Extract the (x, y) coordinate from the center of the cell holding the provided text.  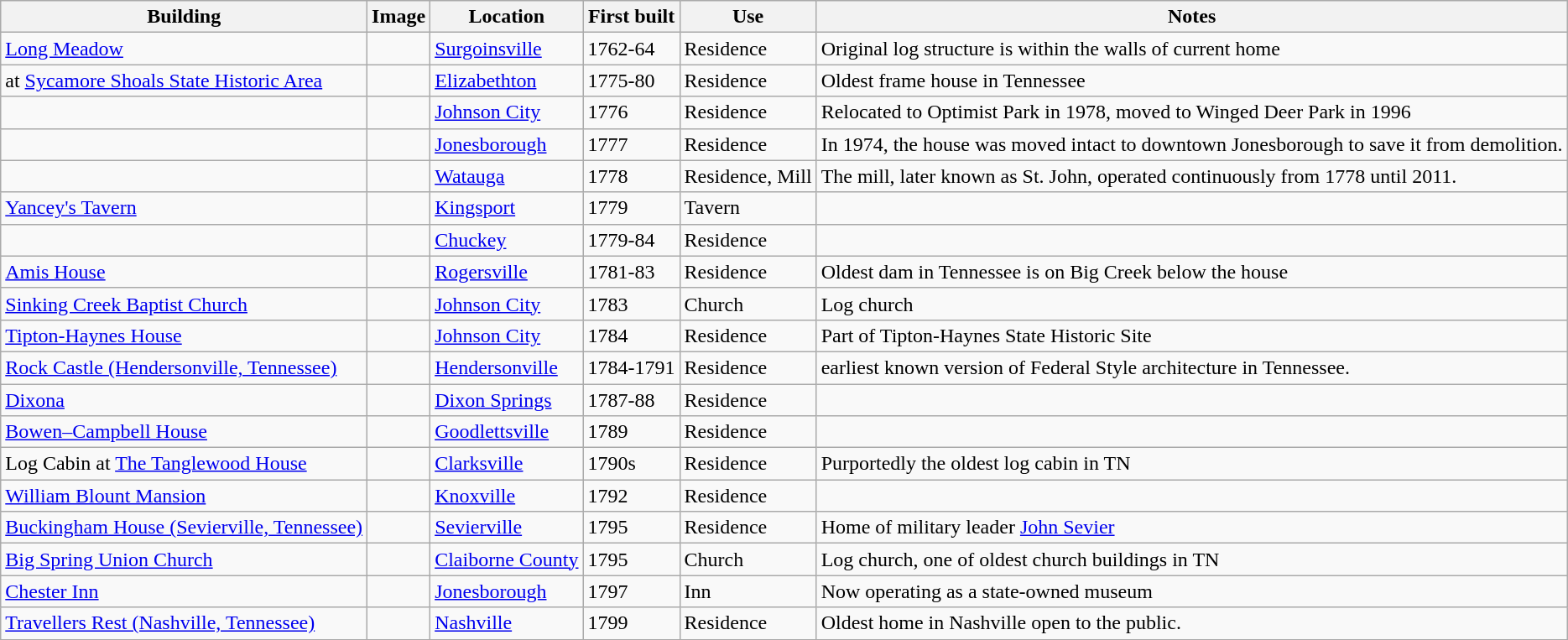
1781-83 (631, 272)
Use (748, 17)
1789 (631, 432)
1762-64 (631, 49)
Yancey's Tavern (185, 208)
Sevierville (507, 528)
Tipton-Haynes House (185, 336)
Hendersonville (507, 367)
Log Cabin at The Tanglewood House (185, 464)
Long Meadow (185, 49)
Tavern (748, 208)
1799 (631, 623)
Building (185, 17)
1797 (631, 591)
earliest known version of Federal Style architecture in Tennessee. (1191, 367)
Dixon Springs (507, 400)
Log church (1191, 304)
Sinking Creek Baptist Church (185, 304)
1779 (631, 208)
Dixona (185, 400)
1778 (631, 176)
Nashville (507, 623)
Image (399, 17)
1777 (631, 144)
Kingsport (507, 208)
Goodlettsville (507, 432)
1783 (631, 304)
Rock Castle (Hendersonville, Tennessee) (185, 367)
1787-88 (631, 400)
1779-84 (631, 240)
1784-1791 (631, 367)
1792 (631, 496)
Original log structure is within the walls of current home (1191, 49)
Oldest home in Nashville open to the public. (1191, 623)
Buckingham House (Sevierville, Tennessee) (185, 528)
Location (507, 17)
Clarksville (507, 464)
Watauga (507, 176)
Inn (748, 591)
Surgoinsville (507, 49)
In 1974, the house was moved intact to downtown Jonesborough to save it from demolition. (1191, 144)
1790s (631, 464)
Bowen–Campbell House (185, 432)
First built (631, 17)
1784 (631, 336)
Residence, Mill (748, 176)
1776 (631, 112)
Log church, one of oldest church buildings in TN (1191, 559)
Claiborne County (507, 559)
Travellers Rest (Nashville, Tennessee) (185, 623)
Rogersville (507, 272)
Big Spring Union Church (185, 559)
William Blount Mansion (185, 496)
Purportedly the oldest log cabin in TN (1191, 464)
Oldest frame house in Tennessee (1191, 81)
at Sycamore Shoals State Historic Area (185, 81)
Elizabethton (507, 81)
Home of military leader John Sevier (1191, 528)
The mill, later known as St. John, operated continuously from 1778 until 2011. (1191, 176)
1775-80 (631, 81)
Chuckey (507, 240)
Part of Tipton-Haynes State Historic Site (1191, 336)
Relocated to Optimist Park in 1978, moved to Winged Deer Park in 1996 (1191, 112)
Chester Inn (185, 591)
Oldest dam in Tennessee is on Big Creek below the house (1191, 272)
Notes (1191, 17)
Knoxville (507, 496)
Now operating as a state-owned museum (1191, 591)
Amis House (185, 272)
